Find where the given text appears and provide that cell's center as [x, y] coordinate. 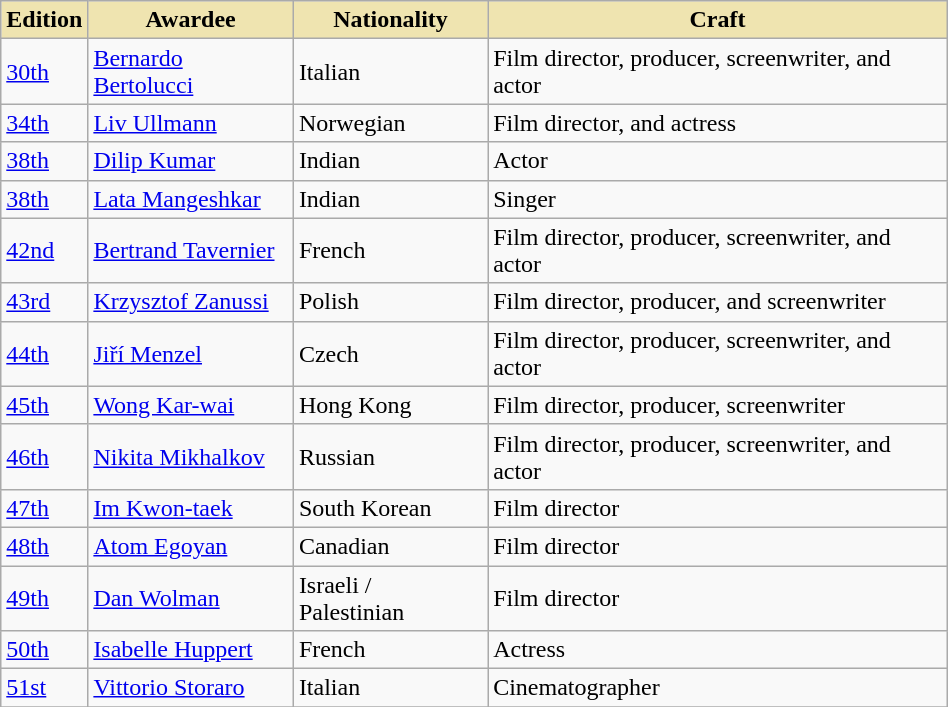
Cinematographer [718, 688]
Lata Mangeshkar [191, 199]
45th [44, 405]
Film director, and actress [718, 123]
Dan Wolman [191, 598]
48th [44, 546]
Edition [44, 20]
Craft [718, 20]
49th [44, 598]
Hong Kong [390, 405]
44th [44, 354]
Nikita Mikhalkov [191, 456]
Film director, producer, and screenwriter [718, 302]
Awardee [191, 20]
Atom Egoyan [191, 546]
Canadian [390, 546]
Bernardo Bertolucci [191, 72]
Actor [718, 161]
Singer [718, 199]
South Korean [390, 508]
Im Kwon-taek [191, 508]
Polish [390, 302]
Israeli / Palestinian [390, 598]
Czech [390, 354]
34th [44, 123]
Liv Ullmann [191, 123]
Jiří Menzel [191, 354]
Nationality [390, 20]
Dilip Kumar [191, 161]
51st [44, 688]
Bertrand Tavernier [191, 250]
Krzysztof Zanussi [191, 302]
Film director, producer, screenwriter [718, 405]
30th [44, 72]
Vittorio Storaro [191, 688]
46th [44, 456]
Actress [718, 650]
47th [44, 508]
Isabelle Huppert [191, 650]
42nd [44, 250]
Wong Kar-wai [191, 405]
50th [44, 650]
Norwegian [390, 123]
43rd [44, 302]
Russian [390, 456]
